Pinpoint the cell where the given text exists, returning its (X, Y) midpoint coordinate. 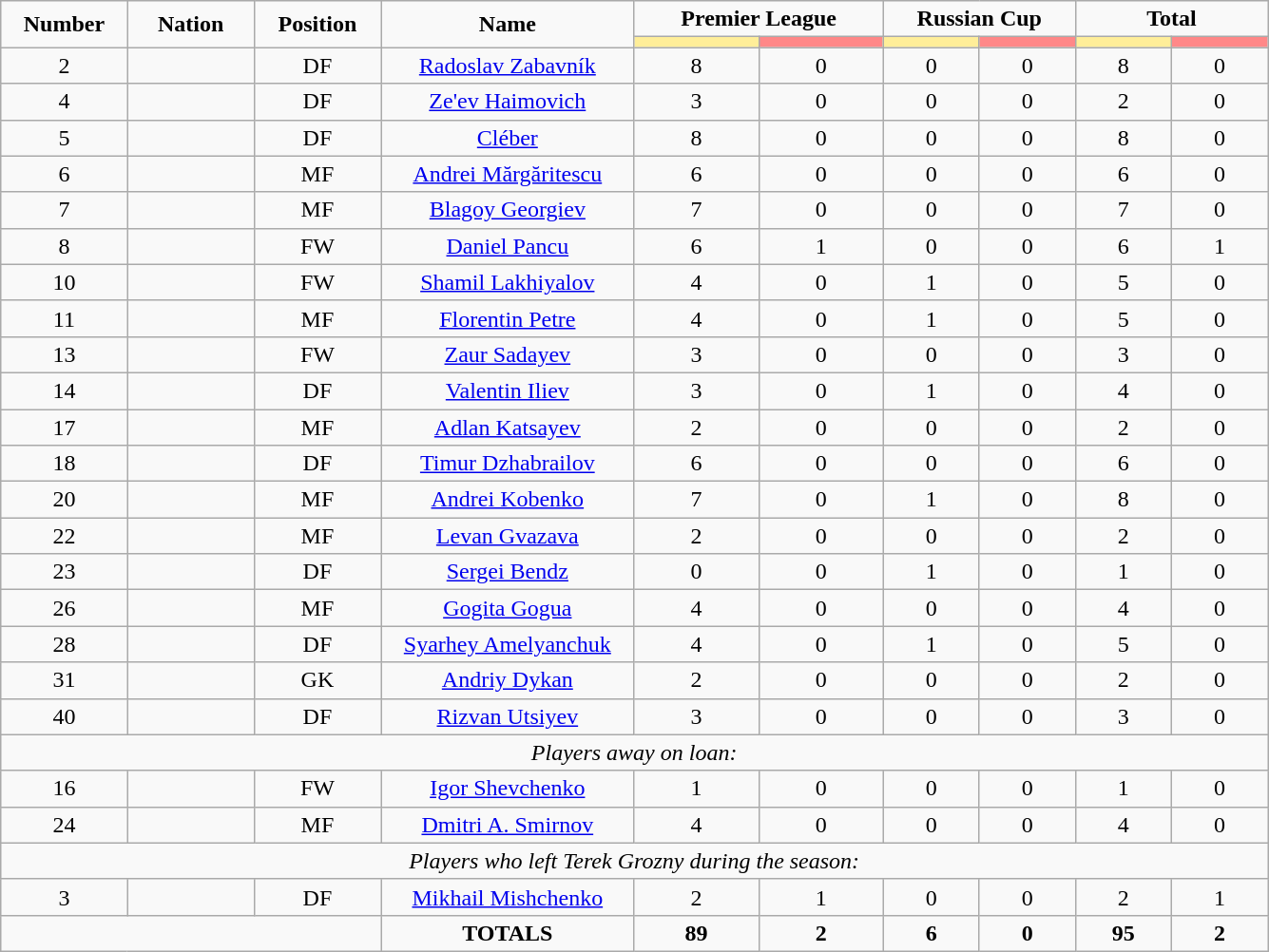
Nation (190, 25)
Players who left Terek Grozny during the season: (635, 861)
Sergei Bendz (508, 572)
Andrei Mărgăritescu (508, 174)
TOTALS (508, 933)
89 (696, 933)
Premier League (759, 19)
Number (65, 25)
Blagoy Georgiev (508, 210)
Shamil Lakhiyalov (508, 282)
26 (65, 608)
Timur Dzhabrailov (508, 464)
40 (65, 716)
31 (65, 680)
18 (65, 464)
Ze'ev Haimovich (508, 102)
10 (65, 282)
Name (508, 25)
Mikhail Mishchenko (508, 897)
Cléber (508, 138)
Valentin Iliev (508, 390)
Total (1171, 19)
Adlan Katsayev (508, 427)
Levan Gvazava (508, 536)
Position (317, 25)
20 (65, 500)
Daniel Pancu (508, 246)
28 (65, 644)
11 (65, 318)
23 (65, 572)
22 (65, 536)
Zaur Sadayev (508, 354)
Florentin Petre (508, 318)
Dmitri A. Smirnov (508, 825)
17 (65, 427)
Andriy Dykan (508, 680)
Gogita Gogua (508, 608)
24 (65, 825)
GK (317, 680)
95 (1124, 933)
16 (65, 789)
Rizvan Utsiyev (508, 716)
Igor Shevchenko (508, 789)
13 (65, 354)
Russian Cup (979, 19)
Syarhey Amelyanchuk (508, 644)
Radoslav Zabavník (508, 66)
Andrei Kobenko (508, 500)
14 (65, 390)
Players away on loan: (635, 752)
